Return the [X, Y] coordinate for the center point of the cell that contains the specified text.  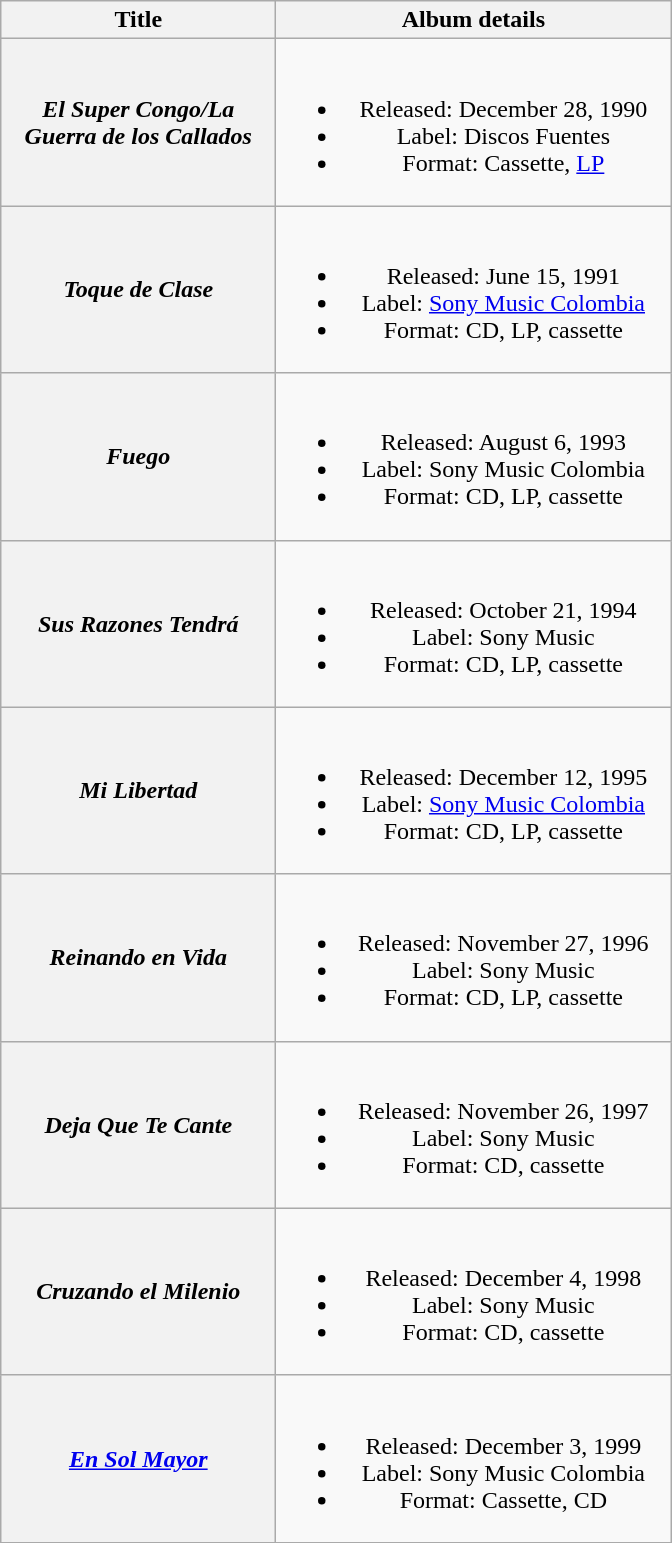
Sus Razones Tendrá [138, 624]
Title [138, 20]
Released: November 27, 1996Label: Sony MusicFormat: CD, LP, cassette [474, 958]
Fuego [138, 456]
Released: November 26, 1997Label: Sony MusicFormat: CD, cassette [474, 1124]
Released: October 21, 1994Label: Sony MusicFormat: CD, LP, cassette [474, 624]
Mi Libertad [138, 790]
Cruzando el Milenio [138, 1292]
Released: December 12, 1995Label: Sony Music ColombiaFormat: CD, LP, cassette [474, 790]
Released: December 3, 1999Label: Sony Music ColombiaFormat: Cassette, CD [474, 1458]
Toque de Clase [138, 290]
Released: December 4, 1998Label: Sony MusicFormat: CD, cassette [474, 1292]
Deja Que Te Cante [138, 1124]
Released: August 6, 1993Label: Sony Music ColombiaFormat: CD, LP, cassette [474, 456]
Released: December 28, 1990Label: Discos FuentesFormat: Cassette, LP [474, 122]
Released: June 15, 1991Label: Sony Music ColombiaFormat: CD, LP, cassette [474, 290]
Album details [474, 20]
En Sol Mayor [138, 1458]
El Super Congo/La Guerra de los Callados [138, 122]
Reinando en Vida [138, 958]
